Locate the cell with the specified text and output its [x, y] center coordinate. 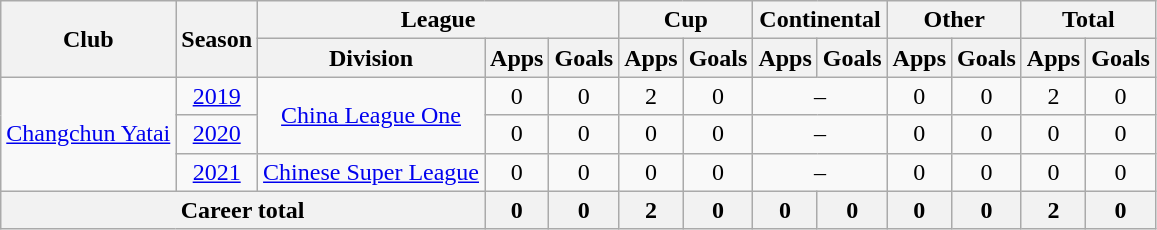
Other [954, 20]
China League One [372, 115]
2021 [217, 172]
Chinese Super League [372, 172]
Cup [686, 20]
Changchun Yatai [88, 134]
Career total [243, 210]
Division [372, 58]
Total [1088, 20]
League [438, 20]
Continental [820, 20]
2020 [217, 134]
2019 [217, 96]
Season [217, 39]
Club [88, 39]
